Return (X, Y) of the center of cell containing provided text 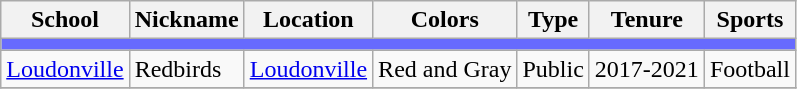
Public (553, 69)
Redbirds (186, 69)
Nickname (186, 20)
Football (750, 69)
Sports (750, 20)
School (65, 20)
Type (553, 20)
Colors (445, 20)
Location (308, 20)
Red and Gray (445, 69)
2017-2021 (646, 69)
Tenure (646, 20)
